Return (x, y) of the center of cell containing provided text 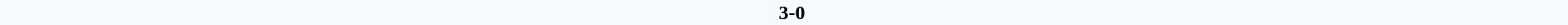
3-0 (791, 12)
